Detect which cell encompasses the target text, then output its (X, Y) center coordinate. 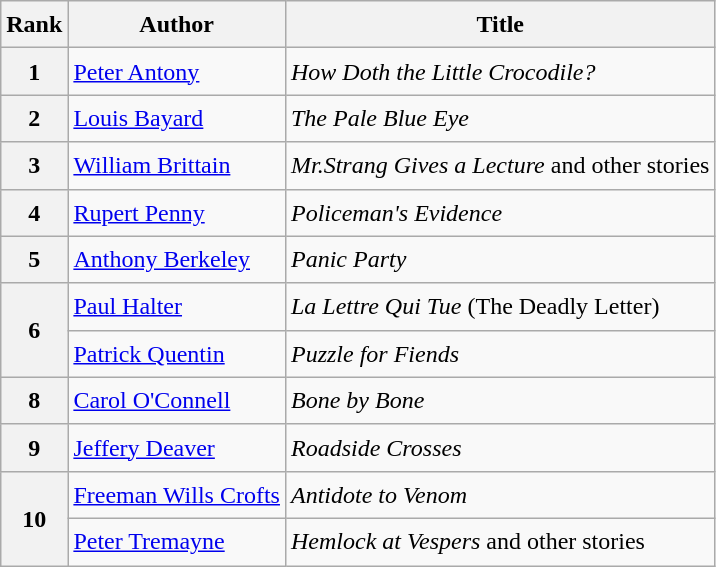
La Lettre Qui Tue (The Deadly Letter) (500, 306)
1 (34, 72)
3 (34, 166)
Puzzle for Fiends (500, 354)
Policeman's Evidence (500, 212)
5 (34, 260)
10 (34, 518)
Author (177, 24)
Bone by Bone (500, 400)
2 (34, 118)
Louis Bayard (177, 118)
Roadside Crosses (500, 448)
Panic Party (500, 260)
9 (34, 448)
Hemlock at Vespers and other stories (500, 542)
Rupert Penny (177, 212)
Rank (34, 24)
Patrick Quentin (177, 354)
Antidote to Venom (500, 494)
4 (34, 212)
The Pale Blue Eye (500, 118)
Mr.Strang Gives a Lecture and other stories (500, 166)
Title (500, 24)
Freeman Wills Crofts (177, 494)
How Doth the Little Crocodile? (500, 72)
Peter Antony (177, 72)
8 (34, 400)
Anthony Berkeley (177, 260)
6 (34, 330)
William Brittain (177, 166)
Carol O'Connell (177, 400)
Paul Halter (177, 306)
Peter Tremayne (177, 542)
Jeffery Deaver (177, 448)
